Detect which cell encompasses the target text, then output its [x, y] center coordinate. 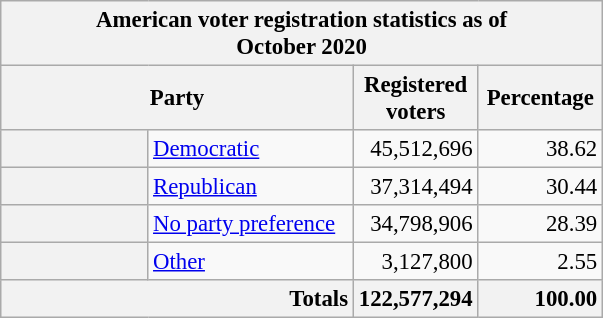
100.00 [540, 299]
3,127,800 [416, 262]
37,314,494 [416, 187]
Other [251, 262]
Party [178, 98]
Totals [178, 299]
Republican [251, 187]
122,577,294 [416, 299]
No party preference [251, 224]
28.39 [540, 224]
34,798,906 [416, 224]
American voter registration statistics as ofOctober 2020 [302, 34]
38.62 [540, 149]
Democratic [251, 149]
45,512,696 [416, 149]
Percentage [540, 98]
Registered voters [416, 98]
2.55 [540, 262]
30.44 [540, 187]
